Return (x, y) of the center of cell containing provided text 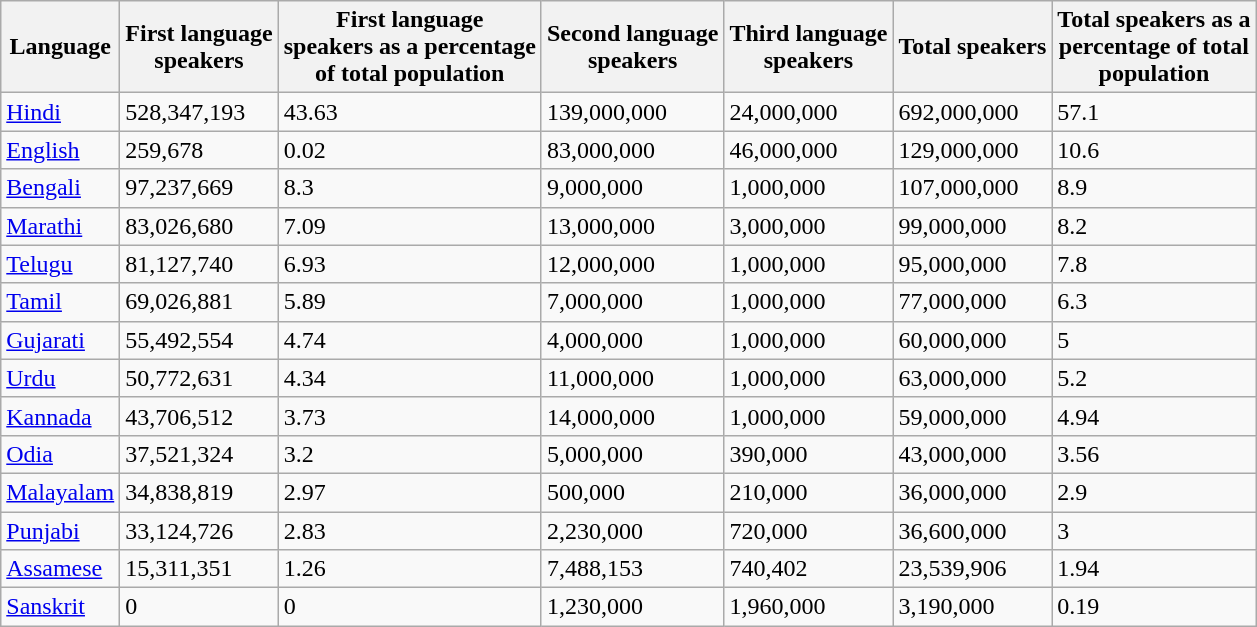
43.63 (410, 112)
2.97 (410, 492)
8.3 (410, 188)
5.89 (410, 302)
36,600,000 (972, 531)
Urdu (60, 378)
390,000 (808, 454)
500,000 (632, 492)
740,402 (808, 569)
0.19 (1154, 607)
210,000 (808, 492)
English (60, 150)
8.9 (1154, 188)
97,237,669 (199, 188)
59,000,000 (972, 416)
3.56 (1154, 454)
528,347,193 (199, 112)
Hindi (60, 112)
7,000,000 (632, 302)
33,124,726 (199, 531)
12,000,000 (632, 264)
Gujarati (60, 340)
5 (1154, 340)
3 (1154, 531)
Telugu (60, 264)
2.83 (410, 531)
Kannada (60, 416)
23,539,906 (972, 569)
Language (60, 47)
1.94 (1154, 569)
720,000 (808, 531)
15,311,351 (199, 569)
4,000,000 (632, 340)
129,000,000 (972, 150)
Tamil (60, 302)
259,678 (199, 150)
7.8 (1154, 264)
2.9 (1154, 492)
Bengali (60, 188)
14,000,000 (632, 416)
37,521,324 (199, 454)
Total speakers (972, 47)
Assamese (60, 569)
11,000,000 (632, 378)
43,000,000 (972, 454)
4.94 (1154, 416)
9,000,000 (632, 188)
46,000,000 (808, 150)
7,488,153 (632, 569)
36,000,000 (972, 492)
3.2 (410, 454)
3,000,000 (808, 226)
81,127,740 (199, 264)
1,230,000 (632, 607)
13,000,000 (632, 226)
First languagespeakers as a percentageof total population (410, 47)
83,026,680 (199, 226)
4.74 (410, 340)
107,000,000 (972, 188)
3,190,000 (972, 607)
0.02 (410, 150)
24,000,000 (808, 112)
First languagespeakers (199, 47)
5.2 (1154, 378)
69,026,881 (199, 302)
Marathi (60, 226)
95,000,000 (972, 264)
Total speakers as apercentage of totalpopulation (1154, 47)
83,000,000 (632, 150)
2,230,000 (632, 531)
10.6 (1154, 150)
1,960,000 (808, 607)
Punjabi (60, 531)
60,000,000 (972, 340)
43,706,512 (199, 416)
Sanskrit (60, 607)
5,000,000 (632, 454)
Second languagespeakers (632, 47)
63,000,000 (972, 378)
3.73 (410, 416)
8.2 (1154, 226)
139,000,000 (632, 112)
692,000,000 (972, 112)
77,000,000 (972, 302)
1.26 (410, 569)
34,838,819 (199, 492)
Third languagespeakers (808, 47)
7.09 (410, 226)
99,000,000 (972, 226)
Odia (60, 454)
6.3 (1154, 302)
55,492,554 (199, 340)
Malayalam (60, 492)
4.34 (410, 378)
6.93 (410, 264)
57.1 (1154, 112)
50,772,631 (199, 378)
